For the text-containing cell, return its midpoint in [X, Y] coordinate format. 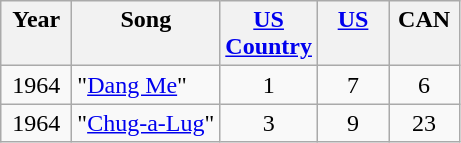
Song [146, 34]
6 [424, 85]
1 [269, 85]
US Country [269, 34]
US [354, 34]
7 [354, 85]
CAN [424, 34]
3 [269, 123]
"Dang Me" [146, 85]
"Chug-a-Lug" [146, 123]
Year [36, 34]
9 [354, 123]
23 [424, 123]
